Extract the [x, y] coordinate from the center of the cell holding the provided text.  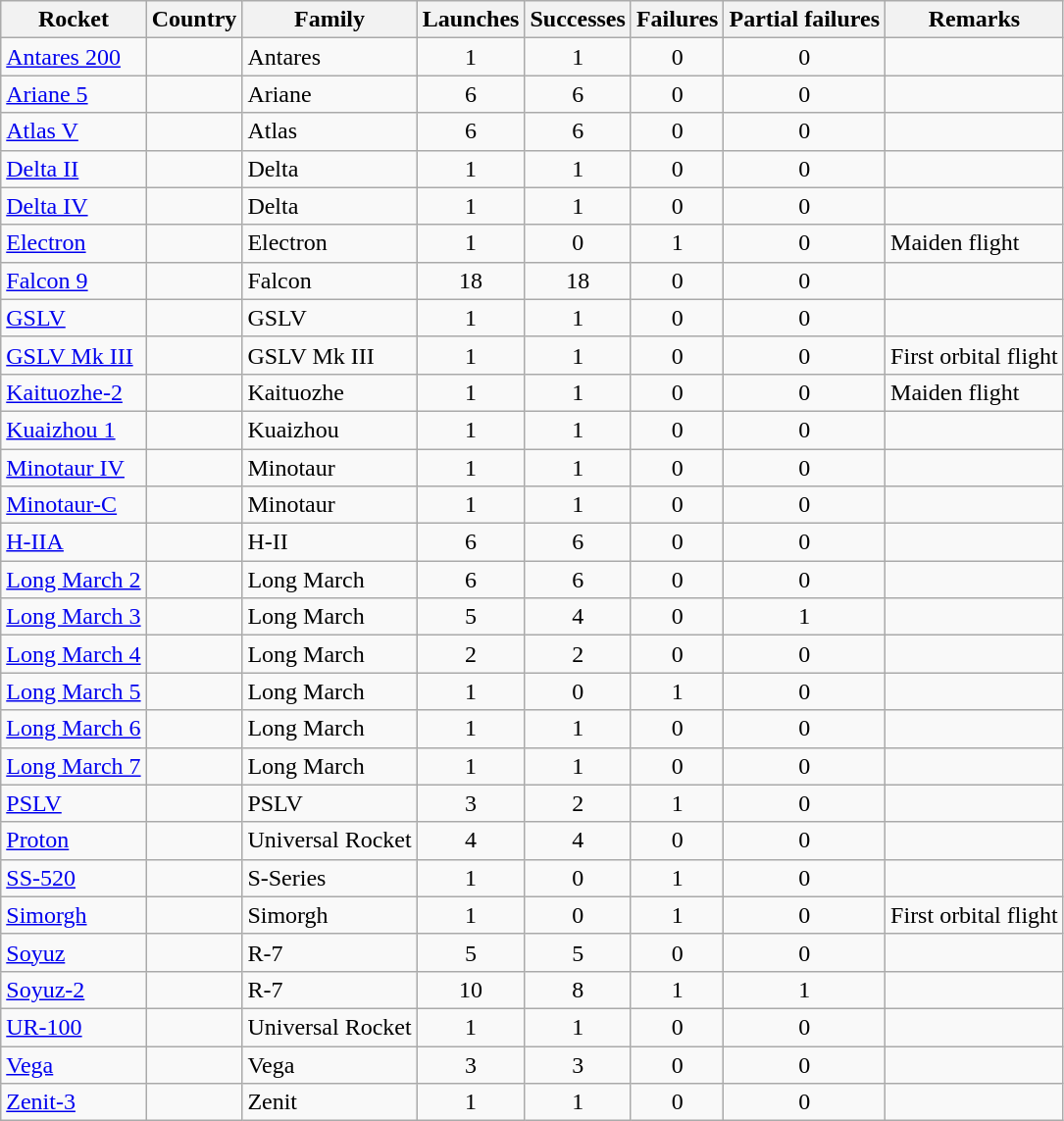
Proton [74, 841]
Successes [578, 20]
SS-520 [74, 878]
Long March 2 [74, 580]
Antares 200 [74, 57]
Long March 4 [74, 654]
Family [329, 20]
Minotaur-C [74, 505]
Soyuz-2 [74, 990]
Delta II [74, 169]
Long March 6 [74, 729]
Country [194, 20]
Ariane [329, 94]
Atlas [329, 131]
8 [578, 990]
Atlas V [74, 131]
Partial failures [804, 20]
Soyuz [74, 952]
Kuaizhou [329, 430]
Ariane 5 [74, 94]
Rocket [74, 20]
Falcon 9 [74, 280]
Zenit-3 [74, 1102]
H-IIA [74, 542]
Long March 3 [74, 617]
10 [471, 990]
Kaituozhe-2 [74, 392]
Failures [677, 20]
Remarks [975, 20]
Minotaur IV [74, 468]
Launches [471, 20]
Kaituozhe [329, 392]
UR-100 [74, 1027]
S-Series [329, 878]
Delta IV [74, 206]
Long March 5 [74, 691]
Zenit [329, 1102]
Falcon [329, 280]
Kuaizhou 1 [74, 430]
Long March 7 [74, 766]
H-II [329, 542]
Antares [329, 57]
